Provide the (X, Y) coordinate of the cell's center where the given text is located.  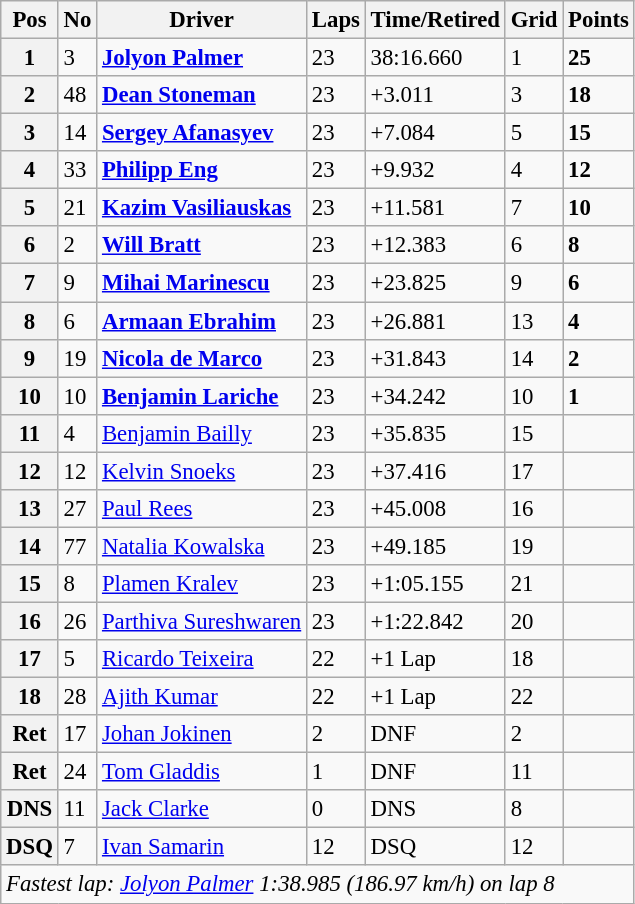
Jolyon Palmer (202, 58)
Paul Rees (202, 509)
+23.825 (435, 283)
Dean Stoneman (202, 95)
Sergey Afanasyev (202, 133)
+1:05.155 (435, 584)
Benjamin Lariche (202, 396)
33 (77, 170)
77 (77, 546)
Ivan Samarin (202, 847)
+1:22.842 (435, 621)
Nicola de Marco (202, 358)
48 (77, 95)
27 (77, 509)
Kelvin Snoeks (202, 471)
Johan Jokinen (202, 734)
Points (598, 20)
Mihai Marinescu (202, 283)
+45.008 (435, 509)
+35.835 (435, 433)
Parthiva Sureshwaren (202, 621)
Armaan Ebrahim (202, 321)
Time/Retired (435, 20)
Kazim Vasiliauskas (202, 208)
Ajith Kumar (202, 697)
Philipp Eng (202, 170)
+49.185 (435, 546)
Plamen Kralev (202, 584)
Benjamin Bailly (202, 433)
No (77, 20)
Pos (30, 20)
0 (336, 809)
Fastest lap: Jolyon Palmer 1:38.985 (186.97 km/h) on lap 8 (318, 885)
+9.932 (435, 170)
+7.084 (435, 133)
+31.843 (435, 358)
38:16.660 (435, 58)
20 (534, 621)
Grid (534, 20)
Driver (202, 20)
+11.581 (435, 208)
Will Bratt (202, 245)
Jack Clarke (202, 809)
Tom Gladdis (202, 772)
+37.416 (435, 471)
+3.011 (435, 95)
24 (77, 772)
Natalia Kowalska (202, 546)
Ricardo Teixeira (202, 659)
26 (77, 621)
Laps (336, 20)
25 (598, 58)
+12.383 (435, 245)
+26.881 (435, 321)
28 (77, 697)
+34.242 (435, 396)
